Output the [x, y] coordinate of the center of the cell containing the given text.  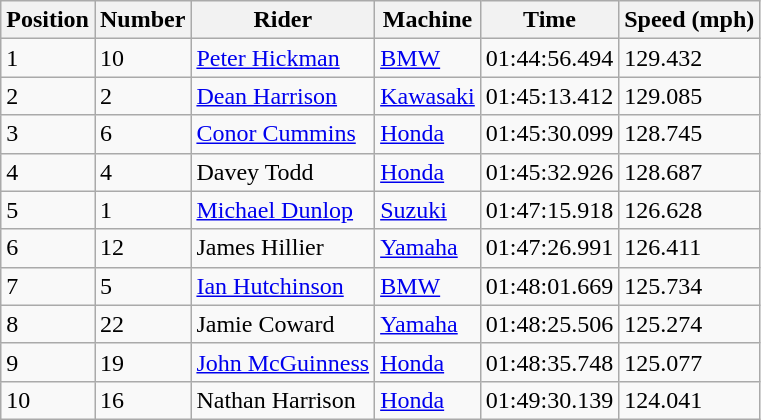
01:45:30.099 [549, 134]
19 [142, 362]
Position [48, 20]
128.745 [690, 134]
01:47:15.918 [549, 210]
3 [48, 134]
Ian Hutchinson [283, 286]
8 [48, 324]
Suzuki [428, 210]
01:44:56.494 [549, 58]
124.041 [690, 400]
7 [48, 286]
Time [549, 20]
01:48:25.506 [549, 324]
129.432 [690, 58]
126.411 [690, 248]
9 [48, 362]
01:49:30.139 [549, 400]
01:45:13.412 [549, 96]
Michael Dunlop [283, 210]
129.085 [690, 96]
126.628 [690, 210]
Conor Cummins [283, 134]
01:45:32.926 [549, 172]
12 [142, 248]
James Hillier [283, 248]
Kawasaki [428, 96]
01:48:35.748 [549, 362]
Nathan Harrison [283, 400]
Number [142, 20]
16 [142, 400]
Machine [428, 20]
John McGuinness [283, 362]
Davey Todd [283, 172]
Peter Hickman [283, 58]
01:47:26.991 [549, 248]
Jamie Coward [283, 324]
125.274 [690, 324]
Dean Harrison [283, 96]
Rider [283, 20]
125.077 [690, 362]
125.734 [690, 286]
Speed (mph) [690, 20]
01:48:01.669 [549, 286]
22 [142, 324]
128.687 [690, 172]
